Extract the [x, y] coordinate from the center of the cell holding the provided text.  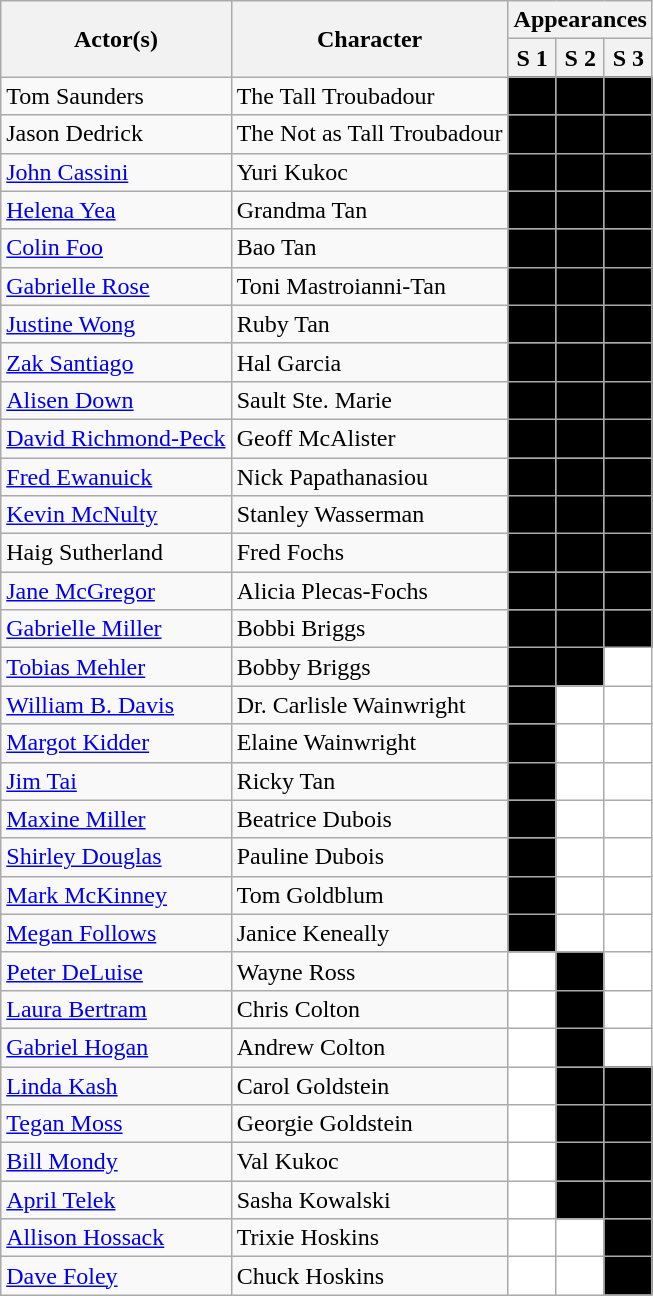
Appearances [580, 20]
S 2 [580, 58]
Gabrielle Miller [116, 629]
Stanley Wasserman [370, 515]
Val Kukoc [370, 1162]
Ricky Tan [370, 781]
Ruby Tan [370, 324]
Jason Dedrick [116, 134]
Jane McGregor [116, 591]
Carol Goldstein [370, 1085]
Fred Ewanuick [116, 477]
Trixie Hoskins [370, 1238]
Grandma Tan [370, 210]
Allison Hossack [116, 1238]
David Richmond-Peck [116, 438]
Bobbi Briggs [370, 629]
William B. Davis [116, 705]
Zak Santiago [116, 362]
Pauline Dubois [370, 857]
Andrew Colton [370, 1047]
Toni Mastroianni-Tan [370, 286]
Tom Goldblum [370, 895]
Bill Mondy [116, 1162]
Bao Tan [370, 248]
Laura Bertram [116, 1009]
Tobias Mehler [116, 667]
Megan Follows [116, 933]
S 1 [532, 58]
Sasha Kowalski [370, 1200]
Jim Tai [116, 781]
Maxine Miller [116, 819]
Sault Ste. Marie [370, 400]
Shirley Douglas [116, 857]
Geoff McAlister [370, 438]
Beatrice Dubois [370, 819]
Elaine Wainwright [370, 743]
Mark McKinney [116, 895]
Chuck Hoskins [370, 1276]
Character [370, 39]
Tegan Moss [116, 1124]
Dave Foley [116, 1276]
Peter DeLuise [116, 971]
Alicia Plecas-Fochs [370, 591]
Haig Sutherland [116, 553]
Kevin McNulty [116, 515]
Wayne Ross [370, 971]
Nick Papathanasiou [370, 477]
Tom Saunders [116, 96]
John Cassini [116, 172]
S 3 [628, 58]
Georgie Goldstein [370, 1124]
Yuri Kukoc [370, 172]
Janice Keneally [370, 933]
The Tall Troubadour [370, 96]
Gabrielle Rose [116, 286]
Fred Fochs [370, 553]
Margot Kidder [116, 743]
Linda Kash [116, 1085]
Actor(s) [116, 39]
Bobby Briggs [370, 667]
Gabriel Hogan [116, 1047]
Chris Colton [370, 1009]
April Telek [116, 1200]
Colin Foo [116, 248]
Justine Wong [116, 324]
Helena Yea [116, 210]
Hal Garcia [370, 362]
The Not as Tall Troubadour [370, 134]
Dr. Carlisle Wainwright [370, 705]
Alisen Down [116, 400]
